For the text-containing cell, return its midpoint in [x, y] coordinate format. 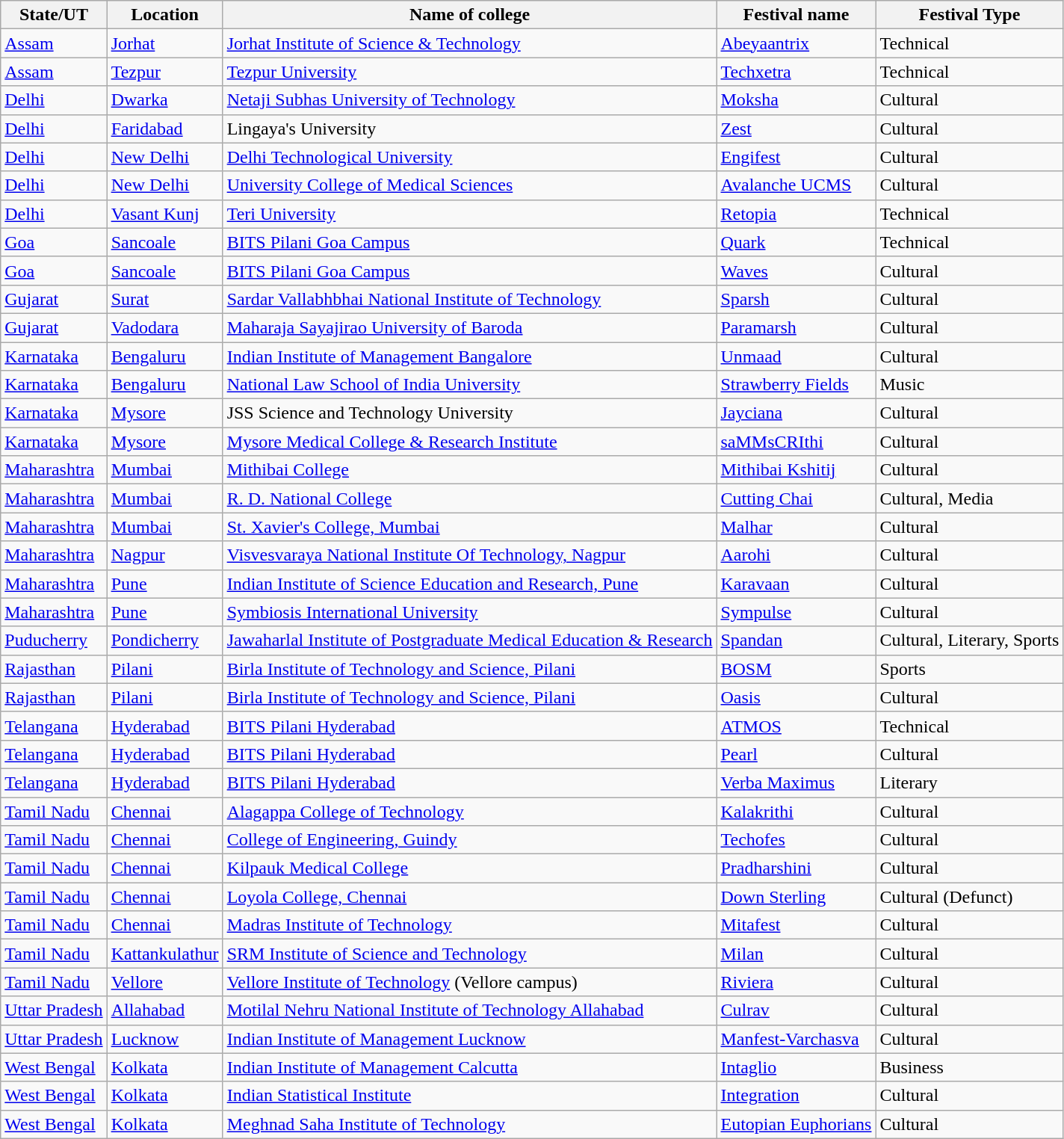
Symbiosis International University [469, 612]
Location [164, 15]
Lingaya's University [469, 129]
Mitafest [797, 925]
Kalakrithi [797, 811]
Mithibai College [469, 470]
Visvesvaraya National Institute Of Technology, Nagpur [469, 555]
Allahabad [164, 1010]
Indian Statistical Institute [469, 1096]
Surat [164, 299]
Jorhat Institute of Science & Technology [469, 43]
Jorhat [164, 43]
Down Sterling [797, 897]
Vasant Kunj [164, 214]
Karavaan [797, 584]
Lucknow [164, 1039]
Verba Maximus [797, 783]
Aarohi [797, 555]
SRM Institute of Science and Technology [469, 954]
Puducherry [54, 641]
Moksha [797, 100]
Milan [797, 954]
JSS Science and Technology University [469, 413]
Cultural, Media [970, 498]
Kattankulathur [164, 954]
Indian Institute of Management Lucknow [469, 1039]
Vellore [164, 982]
Dwarka [164, 100]
Tezpur University [469, 72]
Name of college [469, 15]
State/UT [54, 15]
Engifest [797, 157]
Quark [797, 242]
saMMsCRIthi [797, 442]
Eutopian Euphorians [797, 1124]
Retopia [797, 214]
Techxetra [797, 72]
Mithibai Kshitij [797, 470]
Festival name [797, 15]
Riviera [797, 982]
Sympulse [797, 612]
Kilpauk Medical College [469, 868]
Malhar [797, 527]
Meghnad Saha Institute of Technology [469, 1124]
Jawaharlal Institute of Postgraduate Medical Education & Research [469, 641]
Paramarsh [797, 327]
Madras Institute of Technology [469, 925]
Mysore Medical College & Research Institute [469, 442]
University College of Medical Sciences [469, 185]
Loyola College, Chennai [469, 897]
Manfest-Varchasva [797, 1039]
Faridabad [164, 129]
Culrav [797, 1010]
Festival Type [970, 15]
Sports [970, 669]
Motilal Nehru National Institute of Technology Allahabad [469, 1010]
College of Engineering, Guindy [469, 840]
Spandan [797, 641]
Strawberry Fields [797, 385]
Jayciana [797, 413]
Cultural, Literary, Sports [970, 641]
Indian Institute of Management Calcutta [469, 1067]
R. D. National College [469, 498]
Waves [797, 271]
Intaglio [797, 1067]
Oasis [797, 697]
Pondicherry [164, 641]
Vadodara [164, 327]
Sparsh [797, 299]
ATMOS [797, 726]
Pradharshini [797, 868]
Pearl [797, 754]
Vellore Institute of Technology (Vellore campus) [469, 982]
Indian Institute of Science Education and Research, Pune [469, 584]
Abeyaantrix [797, 43]
Zest [797, 129]
Music [970, 385]
St. Xavier's College, Mumbai [469, 527]
Integration [797, 1096]
Netaji Subhas University of Technology [469, 100]
Maharaja Sayajirao University of Baroda [469, 327]
Cutting Chai [797, 498]
BOSM [797, 669]
Avalanche UCMS [797, 185]
Techofes [797, 840]
Indian Institute of Management Bangalore [469, 356]
Business [970, 1067]
Tezpur [164, 72]
Alagappa College of Technology [469, 811]
Teri University [469, 214]
Sardar Vallabhbhai National Institute of Technology [469, 299]
Nagpur [164, 555]
National Law School of India University [469, 385]
Unmaad [797, 356]
Literary [970, 783]
Delhi Technological University [469, 157]
Cultural (Defunct) [970, 897]
